Return the [x, y] coordinate for the center point of the cell that contains the specified text.  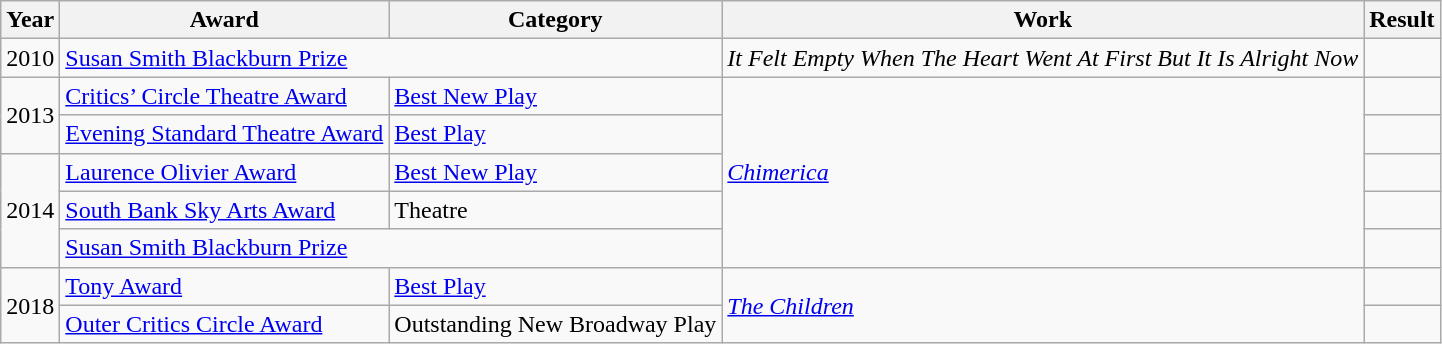
Outstanding New Broadway Play [556, 324]
South Bank Sky Arts Award [224, 210]
Laurence Olivier Award [224, 172]
Tony Award [224, 286]
Outer Critics Circle Award [224, 324]
Theatre [556, 210]
Chimerica [1043, 172]
Year [30, 20]
Critics’ Circle Theatre Award [224, 96]
Award [224, 20]
2010 [30, 58]
2014 [30, 210]
The Children [1043, 305]
2013 [30, 115]
Evening Standard Theatre Award [224, 134]
2018 [30, 305]
Category [556, 20]
It Felt Empty When The Heart Went At First But It Is Alright Now [1043, 58]
Result [1402, 20]
Work [1043, 20]
